Provide the [X, Y] coordinate of the cell's center where the given text is located.  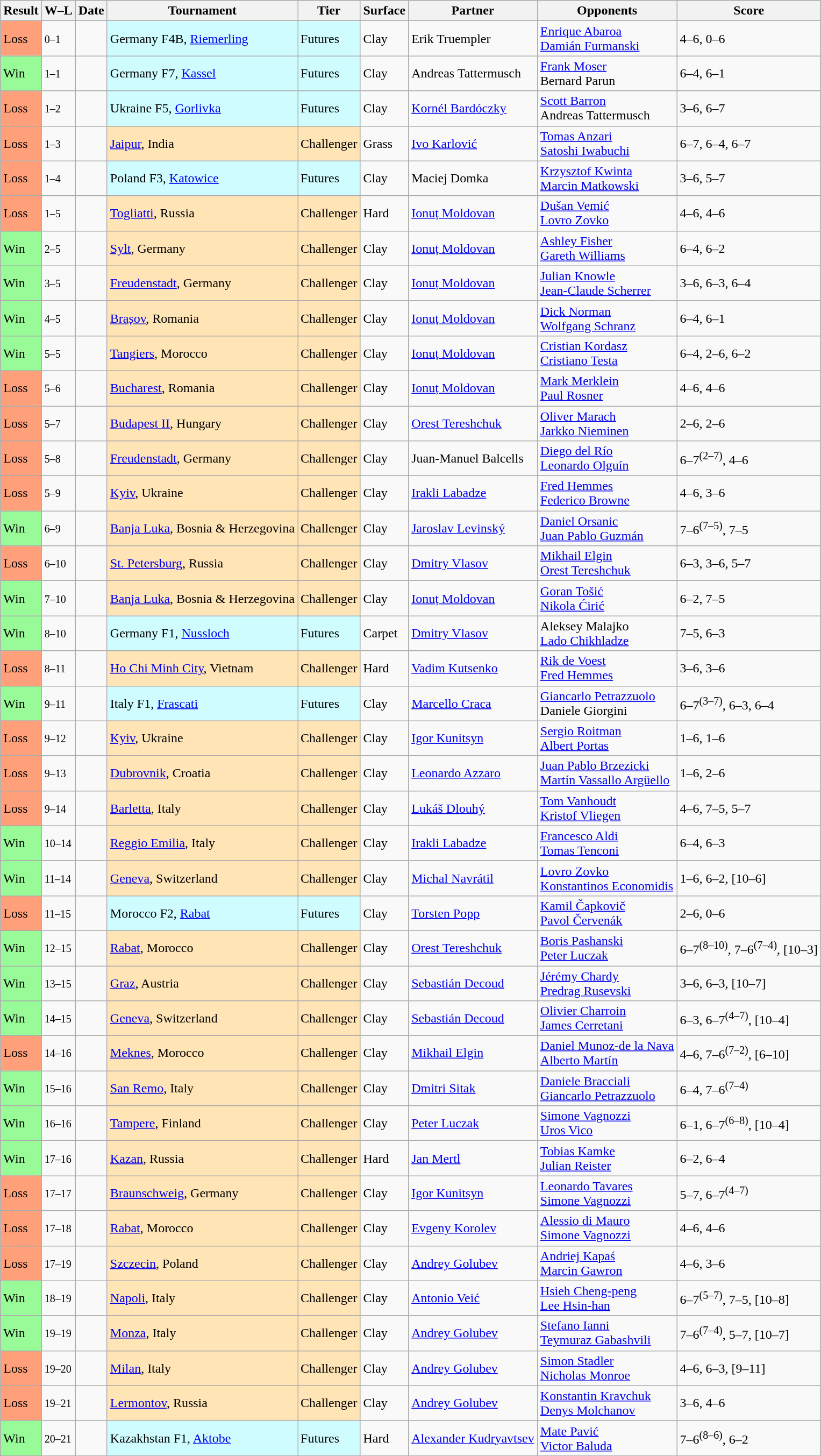
0–1 [58, 39]
7–6(7–4), 5–7, [10–7] [749, 1333]
Vadim Kutsenko [473, 668]
Hsieh Cheng-peng Lee Hsin-han [607, 1298]
Michal Navrátil [473, 878]
Jérémy Chardy Predrag Rusevski [607, 983]
Graz, Austria [202, 983]
5–9 [58, 494]
Erik Truempler [473, 39]
Stefano Ianni Teymuraz Gabashvili [607, 1333]
Scott Barron Andreas Tattermusch [607, 109]
12–15 [58, 948]
Julian Knowle Jean-Claude Scherrer [607, 283]
Oliver Marach Jarkko Nieminen [607, 423]
2–5 [58, 248]
Lermontov, Russia [202, 1403]
Lovro Zovko Konstantinos Economidis [607, 878]
Tom Vanhoudt Kristof Vliegen [607, 808]
3–6, 6–3, [10–7] [749, 983]
Rik de Voest Fred Hemmes [607, 668]
Alexander Kudryavtsev [473, 1438]
10–14 [58, 843]
2–6, 0–6 [749, 913]
Jaipur, India [202, 143]
Tomas Anzari Satoshi Iwabuchi [607, 143]
Enrique Abaroa Damián Furmanski [607, 39]
Togliatti, Russia [202, 213]
Budapest II, Hungary [202, 423]
6–2, 7–5 [749, 598]
Andreas Tattermusch [473, 73]
Barletta, Italy [202, 808]
Monza, Italy [202, 1333]
Alessio di Mauro Simone Vagnozzi [607, 1228]
Juan Pablo Brzezicki Martín Vassallo Argüello [607, 773]
Ukraine F5, Gorlivka [202, 109]
Mate Pavić Victor Baluda [607, 1438]
Partner [473, 11]
Tier [329, 11]
1–2 [58, 109]
Antonio Veić [473, 1298]
Goran Tošić Nikola Ćirić [607, 598]
Maciej Domka [473, 179]
Germany F7, Kassel [202, 73]
17–19 [58, 1263]
Evgeny Korolev [473, 1228]
St. Petersburg, Russia [202, 564]
Szczecin, Poland [202, 1263]
Dušan Vemić Lovro Zovko [607, 213]
15–16 [58, 1089]
7–6(7–5), 7–5 [749, 528]
4–6, 7–6(7–2), [6–10] [749, 1053]
3–5 [58, 283]
6–4, 6–2 [749, 248]
Krzysztof Kwinta Marcin Matkowski [607, 179]
8–11 [58, 668]
14–16 [58, 1053]
7–5, 6–3 [749, 634]
Andriej Kapaś Marcin Gawron [607, 1263]
14–15 [58, 1019]
Diego del Río Leonardo Olguín [607, 458]
5–5 [58, 353]
6–7, 6–4, 6–7 [749, 143]
Juan-Manuel Balcells [473, 458]
19–20 [58, 1368]
Leonardo Azzaro [473, 773]
4–6, 7–5, 5–7 [749, 808]
Milan, Italy [202, 1368]
1–4 [58, 179]
Tampere, Finland [202, 1123]
19–19 [58, 1333]
5–8 [58, 458]
1–3 [58, 143]
Jan Mertl [473, 1159]
Grass [384, 143]
19–21 [58, 1403]
6–7(5–7), 7–5, [10–8] [749, 1298]
1–6, 6–2, [10–6] [749, 878]
Fred Hemmes Federico Browne [607, 494]
8–10 [58, 634]
Kazakhstan F1, Aktobe [202, 1438]
Reggio Emilia, Italy [202, 843]
6–2, 6–4 [749, 1159]
Poland F3, Katowice [202, 179]
Kamil Čapkovič Pavol Červenák [607, 913]
6–7(3–7), 6–3, 6–4 [749, 704]
Torsten Popp [473, 913]
Sylt, Germany [202, 248]
Peter Luczak [473, 1123]
Cristian Kordasz Cristiano Testa [607, 353]
Mikhail Elgin Orest Tereshchuk [607, 564]
6–7(2–7), 4–6 [749, 458]
Date [91, 11]
Mikhail Elgin [473, 1053]
18–19 [58, 1298]
2–6, 2–6 [749, 423]
6–4, 7–6(7–4) [749, 1089]
San Remo, Italy [202, 1089]
Germany F1, Nussloch [202, 634]
5–7, 6–7(4–7) [749, 1193]
5–6 [58, 388]
9–14 [58, 808]
Tobias Kamke Julian Reister [607, 1159]
1–6, 1–6 [749, 738]
1–5 [58, 213]
Brașov, Romania [202, 318]
Daniel Munoz-de la Nava Alberto Martín [607, 1053]
Simone Vagnozzi Uros Vico [607, 1123]
Francesco Aldi Tomas Tenconi [607, 843]
Score [749, 11]
Leonardo Tavares Simone Vagnozzi [607, 1193]
Opponents [607, 11]
Kornél Bardóczky [473, 109]
Result [21, 11]
9–11 [58, 704]
3–6, 6–7 [749, 109]
Mark Merklein Paul Rosner [607, 388]
Giancarlo Petrazzuolo Daniele Giorgini [607, 704]
Tournament [202, 11]
Simon Stadler Nicholas Monroe [607, 1368]
20–21 [58, 1438]
6–3, 3–6, 5–7 [749, 564]
Jaroslav Levinský [473, 528]
9–12 [58, 738]
Napoli, Italy [202, 1298]
Olivier Charroin James Cerretani [607, 1019]
Italy F1, Frascati [202, 704]
3–6, 4–6 [749, 1403]
7–10 [58, 598]
4–6, 0–6 [749, 39]
6–9 [58, 528]
16–16 [58, 1123]
17–17 [58, 1193]
Tangiers, Morocco [202, 353]
Daniel Orsanic Juan Pablo Guzmán [607, 528]
Dubrovnik, Croatia [202, 773]
Lukáš Dlouhý [473, 808]
Marcello Craca [473, 704]
1–6, 2–6 [749, 773]
11–15 [58, 913]
3–6, 6–3, 6–4 [749, 283]
Ivo Karlović [473, 143]
W–L [58, 11]
Ho Chi Minh City, Vietnam [202, 668]
Surface [384, 11]
3–6, 3–6 [749, 668]
6–10 [58, 564]
6–1, 6–7(6–8), [10–4] [749, 1123]
17–18 [58, 1228]
6–3, 6–7(4–7), [10–4] [749, 1019]
17–16 [58, 1159]
Dmitri Sitak [473, 1089]
6–4, 6–3 [749, 843]
9–13 [58, 773]
Carpet [384, 634]
Aleksey Malajko Lado Chikhladze [607, 634]
1–1 [58, 73]
4–5 [58, 318]
Germany F4B, Riemerling [202, 39]
5–7 [58, 423]
3–6, 5–7 [749, 179]
7–6(8–6), 6–2 [749, 1438]
Meknes, Morocco [202, 1053]
Dick Norman Wolfgang Schranz [607, 318]
Ashley Fisher Gareth Williams [607, 248]
Konstantin Kravchuk Denys Molchanov [607, 1403]
Bucharest, Romania [202, 388]
4–6, 6–3, [9–11] [749, 1368]
6–4, 2–6, 6–2 [749, 353]
11–14 [58, 878]
Braunschweig, Germany [202, 1193]
Kazan, Russia [202, 1159]
13–15 [58, 983]
6–7(8–10), 7–6(7–4), [10–3] [749, 948]
Sergio Roitman Albert Portas [607, 738]
Frank Moser Bernard Parun [607, 73]
Morocco F2, Rabat [202, 913]
Daniele Bracciali Giancarlo Petrazzuolo [607, 1089]
Boris Pashanski Peter Luczak [607, 948]
